Determine the [X, Y] coordinate at the center of the cell enclosing the given text.  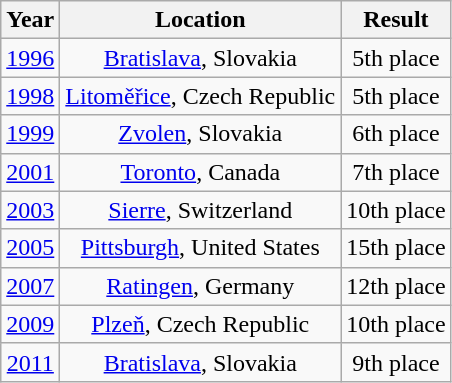
Sierre, Switzerland [200, 210]
1998 [30, 96]
Result [396, 20]
Location [200, 20]
7th place [396, 172]
15th place [396, 248]
Plzeň, Czech Republic [200, 324]
2001 [30, 172]
2009 [30, 324]
1996 [30, 58]
9th place [396, 362]
Ratingen, Germany [200, 286]
Pittsburgh, United States [200, 248]
Litoměřice, Czech Republic [200, 96]
Zvolen, Slovakia [200, 134]
2003 [30, 210]
12th place [396, 286]
1999 [30, 134]
2011 [30, 362]
Year [30, 20]
2005 [30, 248]
6th place [396, 134]
2007 [30, 286]
Toronto, Canada [200, 172]
